Locate the cell with the specified text and output its [X, Y] center coordinate. 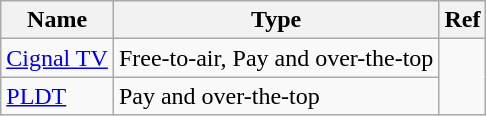
Ref [462, 20]
PLDT [58, 96]
Free-to-air, Pay and over-the-top [276, 58]
Cignal TV [58, 58]
Name [58, 20]
Pay and over-the-top [276, 96]
Type [276, 20]
